Detect which cell encompasses the target text, then output its [X, Y] center coordinate. 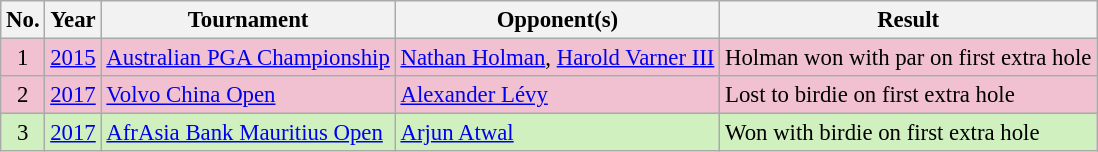
Won with birdie on first extra hole [908, 133]
3 [23, 133]
No. [23, 20]
Tournament [248, 20]
Volvo China Open [248, 95]
Opponent(s) [558, 20]
Australian PGA Championship [248, 58]
Result [908, 20]
Alexander Lévy [558, 95]
Holman won with par on first extra hole [908, 58]
2 [23, 95]
2015 [73, 58]
Nathan Holman, Harold Varner III [558, 58]
Lost to birdie on first extra hole [908, 95]
AfrAsia Bank Mauritius Open [248, 133]
Year [73, 20]
1 [23, 58]
Arjun Atwal [558, 133]
